Return (X, Y) of the center of cell containing provided text 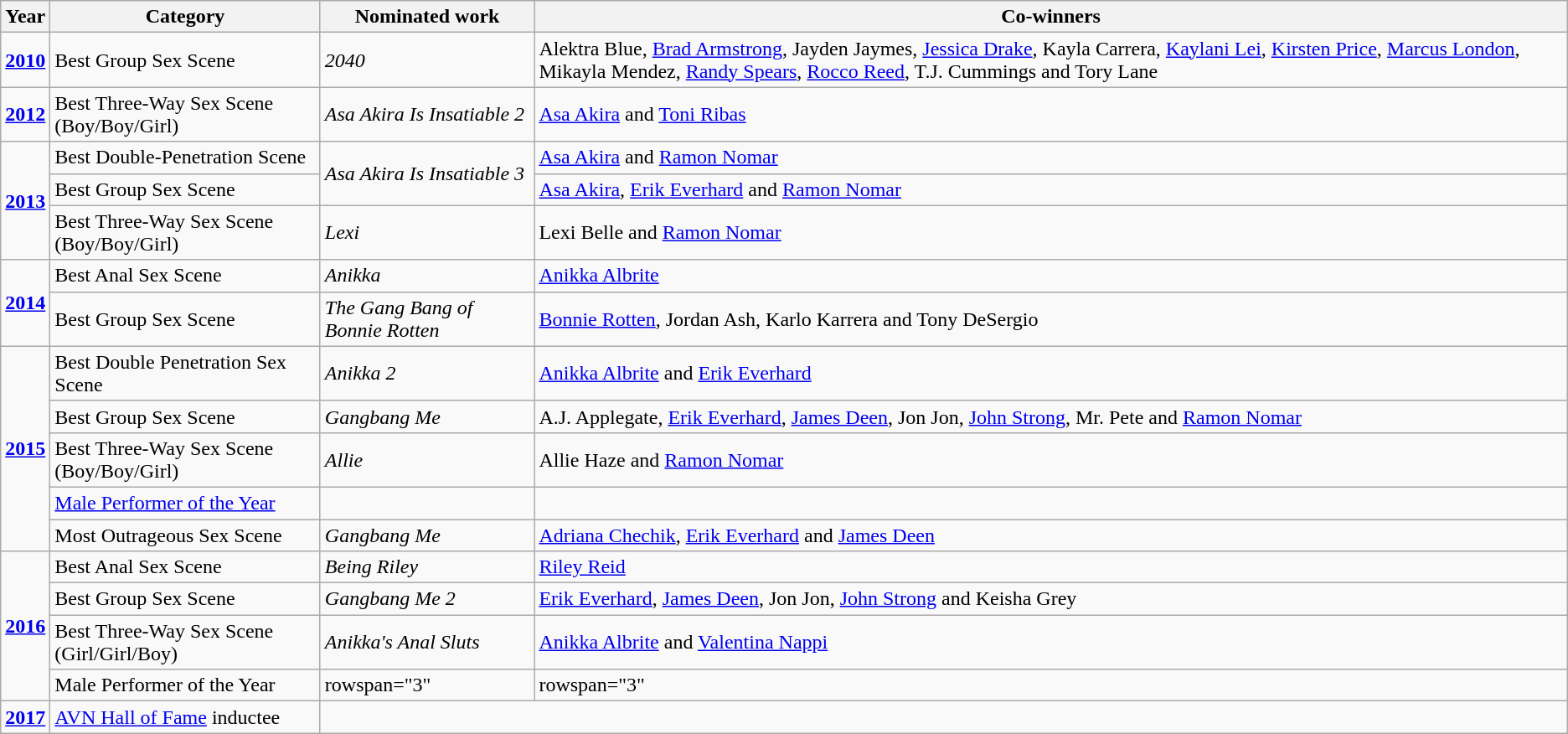
2013 (25, 201)
Best Three-Way Sex Scene (Girl/Girl/Boy) (185, 642)
Allie (427, 459)
2016 (25, 627)
Erik Everhard, James Deen, Jon Jon, John Strong and Keisha Grey (1050, 599)
Adriana Chechik, Erik Everhard and James Deen (1050, 535)
2015 (25, 448)
2012 (25, 114)
A.J. Applegate, Erik Everhard, James Deen, Jon Jon, John Strong, Mr. Pete and Ramon Nomar (1050, 416)
2040 (427, 60)
Riley Reid (1050, 567)
Gangbang Me 2 (427, 599)
2010 (25, 60)
Asa Akira and Ramon Nomar (1050, 158)
AVN Hall of Fame inductee (185, 717)
The Gang Bang of Bonnie Rotten (427, 318)
Being Riley (427, 567)
Best Double-Penetration Scene (185, 158)
2017 (25, 717)
Anikka Albrite and Valentina Nappi (1050, 642)
Asa Akira and Toni Ribas (1050, 114)
Year (25, 17)
Nominated work (427, 17)
Best Double Penetration Sex Scene (185, 374)
Most Outrageous Sex Scene (185, 535)
Anikka 2 (427, 374)
Allie Haze and Ramon Nomar (1050, 459)
Anikka (427, 276)
Anikka's Anal Sluts (427, 642)
Category (185, 17)
2014 (25, 303)
Lexi (427, 233)
Bonnie Rotten, Jordan Ash, Karlo Karrera and Tony DeSergio (1050, 318)
Asa Akira Is Insatiable 2 (427, 114)
Anikka Albrite (1050, 276)
Lexi Belle and Ramon Nomar (1050, 233)
Co-winners (1050, 17)
Anikka Albrite and Erik Everhard (1050, 374)
Asa Akira Is Insatiable 3 (427, 173)
Asa Akira, Erik Everhard and Ramon Nomar (1050, 189)
